Pinpoint the cell where the given text exists, returning its [x, y] midpoint coordinate. 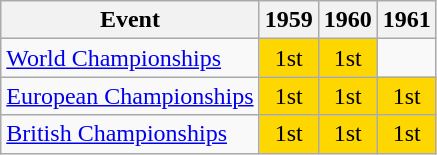
1959 [288, 20]
1961 [406, 20]
European Championships [130, 96]
British Championships [130, 134]
World Championships [130, 58]
Event [130, 20]
1960 [348, 20]
